Output the (X, Y) coordinate of the center of the cell containing the given text.  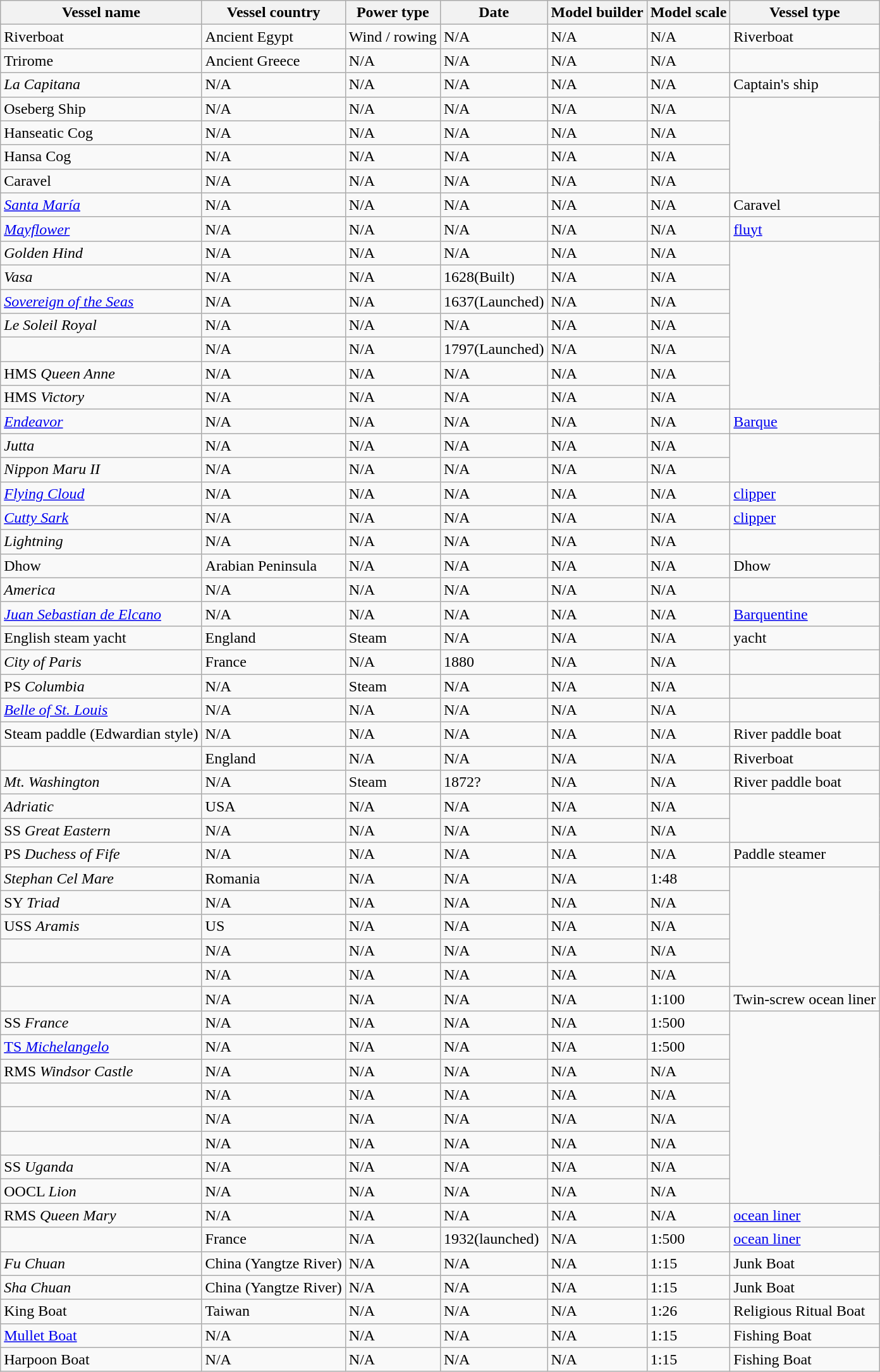
Taiwan (273, 1311)
RMS Windsor Castle (101, 1071)
RMS Queen Mary (101, 1215)
fluyt (805, 229)
Mullet Boat (101, 1335)
King Boat (101, 1311)
1880 (494, 662)
Cutty Sark (101, 518)
Jutta (101, 446)
City of Paris (101, 662)
Model builder (597, 13)
Mayflower (101, 229)
1:100 (688, 999)
Flying Cloud (101, 494)
1637(Launched) (494, 301)
Fu Chuan (101, 1263)
Barque (805, 422)
Juan Sebastian de Elcano (101, 614)
Model scale (688, 13)
PS Duchess of Fife (101, 854)
Vessel country (273, 13)
Twin-screw ocean liner (805, 999)
USA (273, 806)
1:48 (688, 878)
1797(Launched) (494, 349)
Belle of St. Louis (101, 710)
Captain's ship (805, 85)
Stephan Cel Mare (101, 878)
Paddle steamer (805, 854)
Mt. Washington (101, 782)
Trirome (101, 61)
HMS Victory (101, 398)
SS Great Eastern (101, 830)
Santa María (101, 205)
Steam paddle (Edwardian style) (101, 734)
English steam yacht (101, 638)
Vessel name (101, 13)
Wind / rowing (393, 37)
Oseberg Ship (101, 109)
USS Aramis (101, 926)
Power type (393, 13)
US (273, 926)
Barquentine (805, 614)
SS Uganda (101, 1167)
SY Triad (101, 902)
Endeavor (101, 422)
Lightning (101, 542)
1932(launched) (494, 1239)
Golden Hind (101, 253)
Sovereign of the Seas (101, 301)
1:26 (688, 1311)
Date (494, 13)
TS Michelangelo (101, 1047)
Nippon Maru II (101, 470)
SS France (101, 1023)
yacht (805, 638)
Vessel type (805, 13)
PS Columbia (101, 686)
OOCL Lion (101, 1191)
Religious Ritual Boat (805, 1311)
1628(Built) (494, 277)
HMS Queen Anne (101, 373)
Romania (273, 878)
Sha Chuan (101, 1287)
Hansa Cog (101, 157)
1872? (494, 782)
Hanseatic Cog (101, 133)
Ancient Egypt (273, 37)
America (101, 590)
La Capitana (101, 85)
Ancient Greece (273, 61)
Arabian Peninsula (273, 566)
Vasa (101, 277)
Adriatic (101, 806)
Harpoon Boat (101, 1359)
Le Soleil Royal (101, 325)
